Identify which cell holds the provided text, then report its (X, Y) central coordinate. 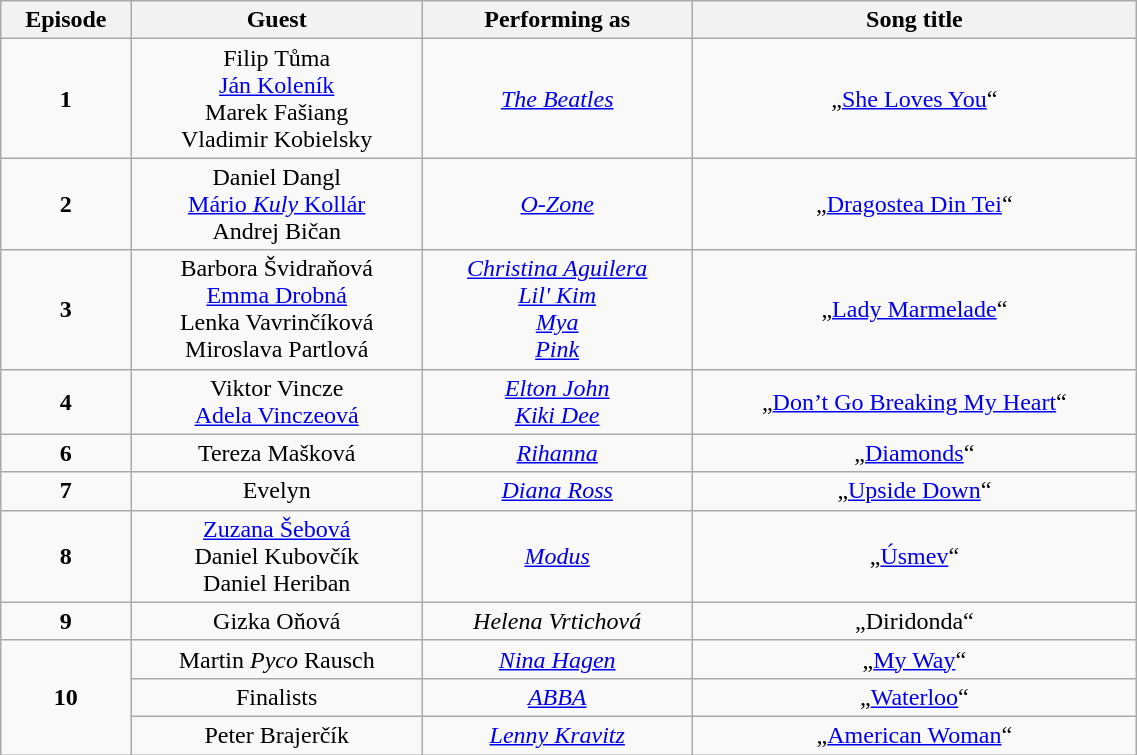
Episode (66, 20)
Guest (277, 20)
Barbora ŠvidraňováEmma DrobnáLenka VavrinčíkováMiroslava Partlová (277, 310)
„Úsmev“ (914, 556)
Diana Ross (556, 491)
„American Woman“ (914, 735)
Nina Hagen (556, 659)
Zuzana ŠebováDaniel KubovčíkDaniel Heriban (277, 556)
Gizka Oňová (277, 621)
8 (66, 556)
Lenny Kravitz (556, 735)
Elton JohnKiki Dee (556, 402)
Helena Vrtichová (556, 621)
Evelyn (277, 491)
Performing as (556, 20)
The Beatles (556, 98)
3 (66, 310)
Finalists (277, 697)
7 (66, 491)
ABBA (556, 697)
9 (66, 621)
Christina AguileraLil' KimMyaPink (556, 310)
4 (66, 402)
Rihanna (556, 453)
1 (66, 98)
„Lady Marmelade“ (914, 310)
O-Zone (556, 204)
„Waterloo“ (914, 697)
Tereza Mašková (277, 453)
2 (66, 204)
„Don’t Go Breaking My Heart“ (914, 402)
„My Way“ (914, 659)
6 (66, 453)
„She Loves You“ (914, 98)
10 (66, 697)
Peter Brajerčík (277, 735)
Martin Pyco Rausch (277, 659)
„Dragostea Din Tei“ (914, 204)
Song title (914, 20)
Viktor VinczeAdela Vinczeová (277, 402)
„Upside Down“ (914, 491)
„Diamonds“ (914, 453)
„Diridonda“ (914, 621)
Filip TůmaJán KoleníkMarek FašiangVladimir Kobielsky (277, 98)
Modus (556, 556)
Daniel DanglMário Kuly KollárAndrej Bičan (277, 204)
